For the text-containing cell, return its midpoint in [x, y] coordinate format. 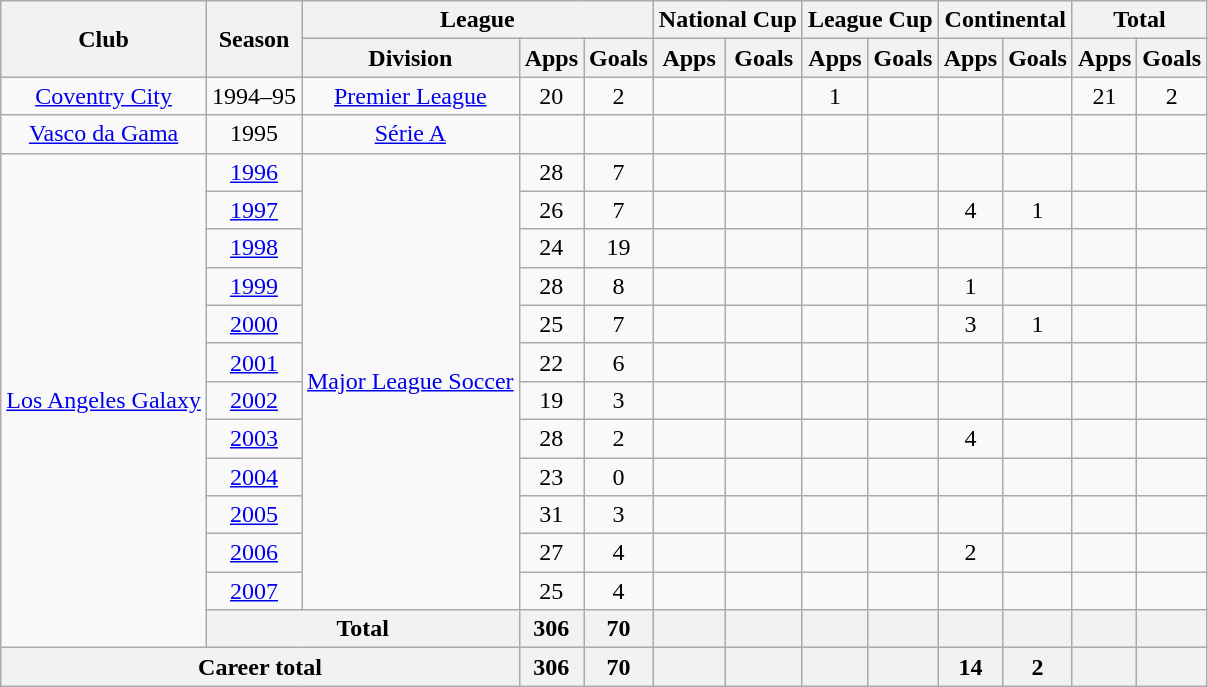
National Cup [728, 20]
Division [411, 58]
2006 [254, 553]
2004 [254, 477]
2001 [254, 362]
Coventry City [104, 96]
Continental [1005, 20]
20 [551, 96]
1994–95 [254, 96]
2007 [254, 591]
League Cup [870, 20]
2002 [254, 400]
8 [619, 286]
Club [104, 39]
23 [551, 477]
2000 [254, 324]
1999 [254, 286]
1995 [254, 134]
26 [551, 210]
Major League Soccer [411, 382]
Career total [260, 667]
Vasco da Gama [104, 134]
Los Angeles Galaxy [104, 400]
31 [551, 515]
2005 [254, 515]
14 [970, 667]
Season [254, 39]
22 [551, 362]
1996 [254, 172]
27 [551, 553]
1998 [254, 248]
24 [551, 248]
1997 [254, 210]
Premier League [411, 96]
League [478, 20]
6 [619, 362]
2003 [254, 438]
Série A [411, 134]
21 [1104, 96]
0 [619, 477]
